Return the [x, y] coordinate for the center point of the cell that contains the specified text.  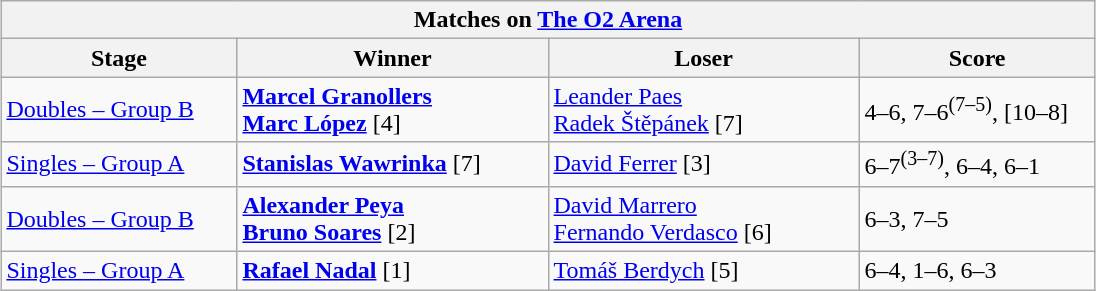
David Ferrer [3] [704, 164]
6–3, 7–5 [977, 218]
Alexander Peya Bruno Soares [2] [392, 218]
6–7(3–7), 6–4, 6–1 [977, 164]
David Marrero Fernando Verdasco [6] [704, 218]
Tomáš Berdych [5] [704, 271]
Stage [119, 58]
Stanislas Wawrinka [7] [392, 164]
Rafael Nadal [1] [392, 271]
Score [977, 58]
4–6, 7–6(7–5), [10–8] [977, 110]
Winner [392, 58]
Marcel Granollers Marc López [4] [392, 110]
Loser [704, 58]
Matches on The O2 Arena [548, 20]
6–4, 1–6, 6–3 [977, 271]
Leander Paes Radek Štěpánek [7] [704, 110]
